Determine the [x, y] coordinate at the center of the cell enclosing the given text.  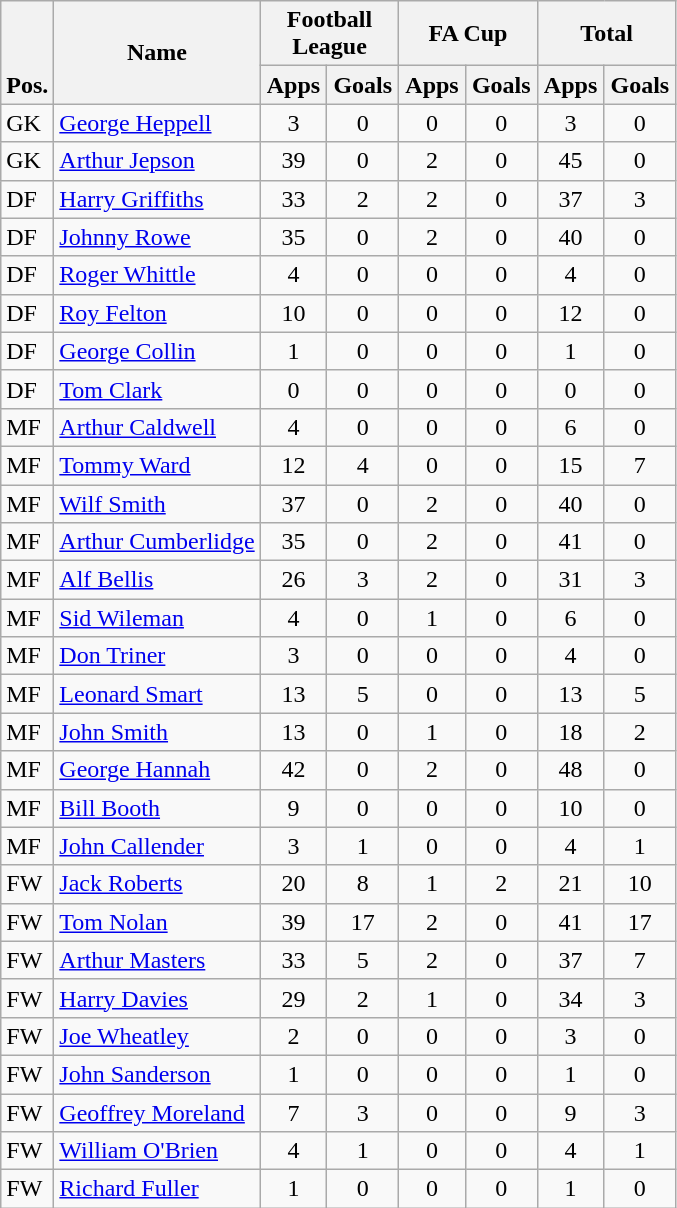
Football League [330, 34]
Roger Whittle [157, 275]
Tommy Ward [157, 465]
34 [570, 998]
John Smith [157, 732]
Harry Griffiths [157, 199]
42 [294, 770]
John Callender [157, 846]
Bill Booth [157, 808]
45 [570, 161]
20 [294, 884]
Arthur Masters [157, 960]
Pos. [28, 52]
FA Cup [468, 34]
Wilf Smith [157, 503]
Don Triner [157, 656]
Harry Davies [157, 998]
Total [606, 34]
Arthur Cumberlidge [157, 542]
18 [570, 732]
Johnny Rowe [157, 237]
Richard Fuller [157, 1189]
Tom Nolan [157, 922]
George Collin [157, 351]
George Hannah [157, 770]
Sid Wileman [157, 618]
Joe Wheatley [157, 1036]
26 [294, 580]
15 [570, 465]
Name [157, 52]
Leonard Smart [157, 694]
Jack Roberts [157, 884]
Alf Bellis [157, 580]
William O'Brien [157, 1151]
Arthur Jepson [157, 161]
48 [570, 770]
31 [570, 580]
8 [363, 884]
Arthur Caldwell [157, 427]
29 [294, 998]
Geoffrey Moreland [157, 1113]
Roy Felton [157, 313]
Tom Clark [157, 389]
George Heppell [157, 123]
John Sanderson [157, 1074]
21 [570, 884]
